For the text-containing cell, return its midpoint in [X, Y] coordinate format. 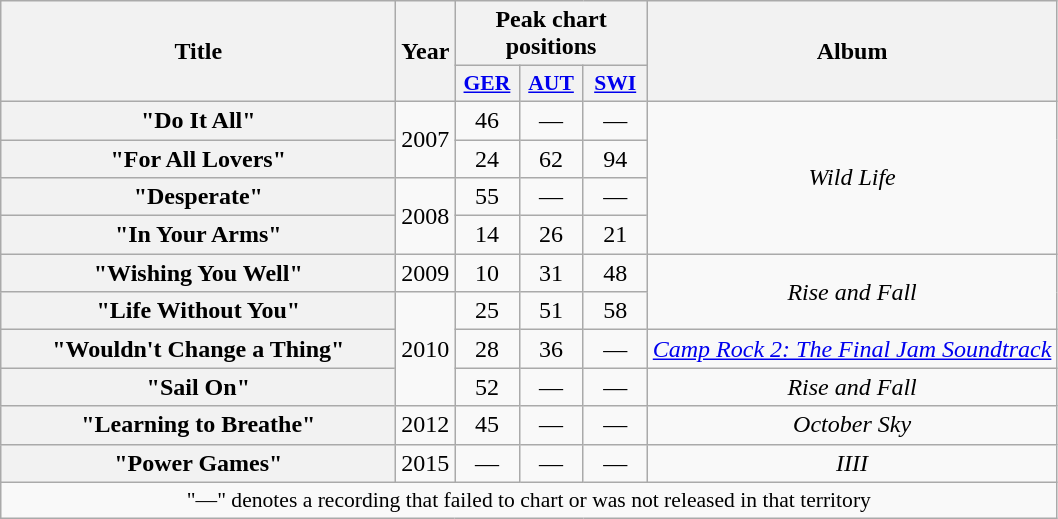
2015 [426, 463]
2012 [426, 425]
2010 [426, 349]
14 [487, 235]
Title [198, 52]
45 [487, 425]
62 [551, 159]
"Wouldn't Change a Thing" [198, 349]
2007 [426, 139]
Peak chart positions [551, 34]
36 [551, 349]
25 [487, 311]
31 [551, 273]
55 [487, 197]
94 [615, 159]
26 [551, 235]
SWI [615, 84]
28 [487, 349]
"In Your Arms" [198, 235]
2008 [426, 216]
Year [426, 52]
Album [852, 52]
2009 [426, 273]
10 [487, 273]
GER [487, 84]
"Desperate" [198, 197]
October Sky [852, 425]
24 [487, 159]
52 [487, 387]
21 [615, 235]
46 [487, 120]
"Power Games" [198, 463]
"—" denotes a recording that failed to chart or was not released in that territory [529, 500]
51 [551, 311]
"Life Without You" [198, 311]
"Learning to Breathe" [198, 425]
Wild Life [852, 177]
Camp Rock 2: The Final Jam Soundtrack [852, 349]
"For All Lovers" [198, 159]
48 [615, 273]
IIII [852, 463]
"Do It All" [198, 120]
"Sail On" [198, 387]
58 [615, 311]
"Wishing You Well" [198, 273]
AUT [551, 84]
